For the text-containing cell, return its midpoint in (x, y) coordinate format. 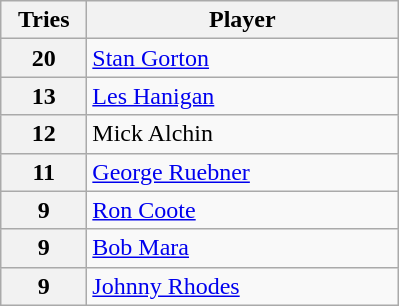
Stan Gorton (242, 58)
Johnny Rhodes (242, 286)
11 (44, 172)
20 (44, 58)
13 (44, 96)
George Ruebner (242, 172)
Player (242, 20)
12 (44, 134)
Ron Coote (242, 210)
Les Hanigan (242, 96)
Mick Alchin (242, 134)
Tries (44, 20)
Bob Mara (242, 248)
